Identify which cell holds the provided text, then report its (x, y) central coordinate. 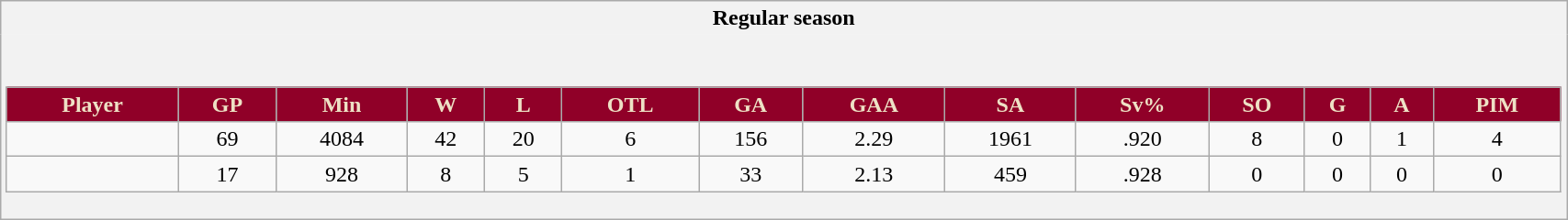
.928 (1143, 174)
17 (228, 174)
W (446, 104)
4 (1497, 139)
PIM (1497, 104)
Player (92, 104)
GA (751, 104)
2.29 (874, 139)
33 (751, 174)
928 (342, 174)
4084 (342, 139)
G (1337, 104)
5 (523, 174)
OTL (630, 104)
42 (446, 139)
6 (630, 139)
2.13 (874, 174)
Regular season (784, 18)
1961 (1010, 139)
Player GP Min W L OTL GA GAA SA Sv% SO G A PIM 69 4084 42 20 6 156 2.29 1961 .920 8 0 1 4 17 928 8 5 1 33 2.13 459 .928 0 0 0 0 (784, 126)
L (523, 104)
SO (1258, 104)
156 (751, 139)
A (1402, 104)
459 (1010, 174)
GAA (874, 104)
GP (228, 104)
.920 (1143, 139)
Min (342, 104)
Sv% (1143, 104)
SA (1010, 104)
20 (523, 139)
69 (228, 139)
